Scan for the cell matching the given text and deliver its (X, Y) coordinate at center. 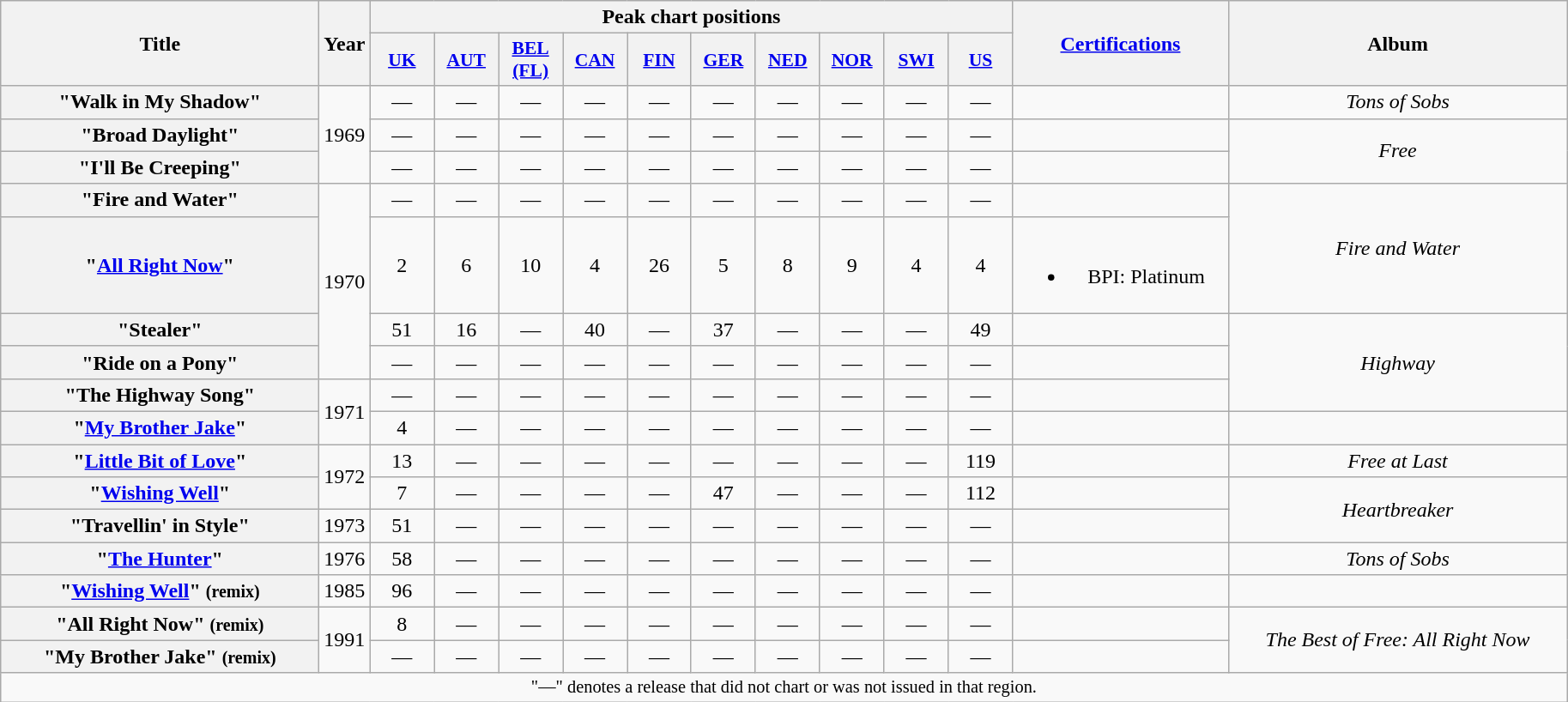
"My Brother Jake" (remix) (160, 657)
FIN (659, 60)
16 (467, 330)
"Fire and Water" (160, 200)
10 (530, 264)
"All Right Now" (remix) (160, 624)
1973 (345, 526)
"The Highway Song" (160, 395)
NOR (851, 60)
"Stealer" (160, 330)
1972 (345, 477)
Heartbreaker (1397, 510)
58 (402, 559)
6 (467, 264)
SWI (917, 60)
13 (402, 461)
US (980, 60)
Free at Last (1397, 461)
Highway (1397, 362)
Free (1397, 151)
1985 (345, 591)
BPI: Platinum (1121, 264)
NED (788, 60)
"I'll Be Creeping" (160, 167)
Peak chart positions (692, 17)
112 (980, 493)
"The Hunter" (160, 559)
96 (402, 591)
2 (402, 264)
"Walk in My Shadow" (160, 102)
AUT (467, 60)
5 (723, 264)
1991 (345, 640)
49 (980, 330)
1976 (345, 559)
UK (402, 60)
Album (1397, 43)
47 (723, 493)
26 (659, 264)
Fire and Water (1397, 249)
"Broad Daylight" (160, 135)
9 (851, 264)
1971 (345, 411)
37 (723, 330)
GER (723, 60)
"Ride on a Pony" (160, 362)
"—" denotes a release that did not chart or was not issued in that region. (784, 687)
"Little Bit of Love" (160, 461)
40 (596, 330)
Title (160, 43)
CAN (596, 60)
1970 (345, 281)
The Best of Free: All Right Now (1397, 640)
7 (402, 493)
"Wishing Well" (160, 493)
"All Right Now" (160, 264)
"Wishing Well" (remix) (160, 591)
"Travellin' in Style" (160, 526)
119 (980, 461)
"My Brother Jake" (160, 427)
Year (345, 43)
BEL(FL) (530, 60)
1969 (345, 135)
Certifications (1121, 43)
